Detect which cell encompasses the target text, then output its (x, y) center coordinate. 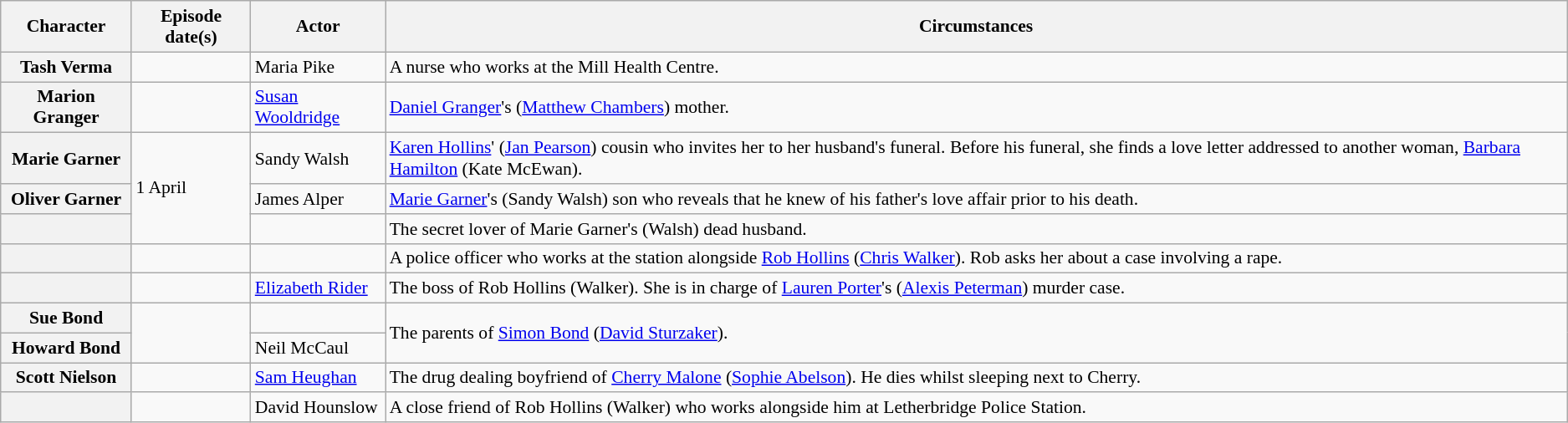
1 April (191, 188)
Marie Garner (67, 159)
The boss of Rob Hollins (Walker). She is in charge of Lauren Porter's (Alexis Peterman) murder case. (977, 288)
The drug dealing boyfriend of Cherry Malone (Sophie Abelson). He dies whilst sleeping next to Cherry. (977, 378)
The secret lover of Marie Garner's (Walsh) dead husband. (977, 229)
Elizabeth Rider (318, 288)
Actor (318, 27)
Oliver Garner (67, 199)
Sam Heughan (318, 378)
Marion Granger (67, 107)
Neil McCaul (318, 348)
Tash Verma (67, 67)
Episode date(s) (191, 27)
Daniel Granger's (Matthew Chambers) mother. (977, 107)
Sue Bond (67, 319)
A close friend of Rob Hollins (Walker) who works alongside him at Letherbridge Police Station. (977, 408)
Character (67, 27)
Susan Wooldridge (318, 107)
Howard Bond (67, 348)
James Alper (318, 199)
The parents of Simon Bond (David Sturzaker). (977, 333)
A police officer who works at the station alongside Rob Hollins (Chris Walker). Rob asks her about a case involving a rape. (977, 258)
Sandy Walsh (318, 159)
Scott Nielson (67, 378)
David Hounslow (318, 408)
A nurse who works at the Mill Health Centre. (977, 67)
Marie Garner's (Sandy Walsh) son who reveals that he knew of his father's love affair prior to his death. (977, 199)
Maria Pike (318, 67)
Circumstances (977, 27)
